Locate the cell with the specified text and output its (X, Y) center coordinate. 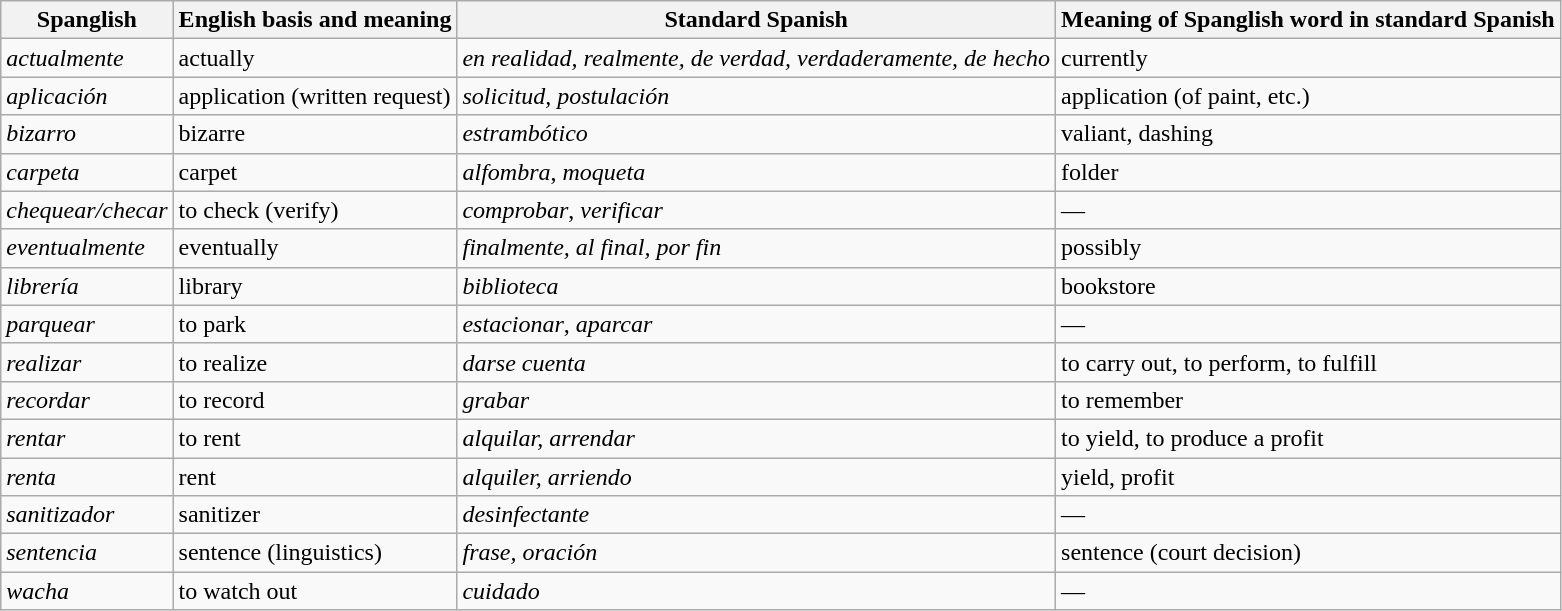
to remember (1308, 400)
Standard Spanish (756, 20)
bizarro (87, 134)
biblioteca (756, 286)
to realize (315, 362)
sanitizador (87, 515)
eventualmente (87, 248)
alquiler, arriendo (756, 477)
yield, profit (1308, 477)
grabar (756, 400)
sentence (court decision) (1308, 553)
en realidad, realmente, de verdad, verdaderamente, de hecho (756, 58)
to carry out, to perform, to fulfill (1308, 362)
alfombra, moqueta (756, 172)
bizarre (315, 134)
darse cuenta (756, 362)
comprobar, verificar (756, 210)
cuidado (756, 591)
to yield, to produce a profit (1308, 438)
application (of paint, etc.) (1308, 96)
recordar (87, 400)
Spanglish (87, 20)
actualmente (87, 58)
alquilar, arrendar (756, 438)
Meaning of Spanglish word in standard Spanish (1308, 20)
aplicación (87, 96)
sentence (linguistics) (315, 553)
to rent (315, 438)
wacha (87, 591)
eventually (315, 248)
librería (87, 286)
solicitud, postulación (756, 96)
application (written request) (315, 96)
desinfectante (756, 515)
to check (verify) (315, 210)
frase, oración (756, 553)
English basis and meaning (315, 20)
actually (315, 58)
to park (315, 324)
finalmente, al final, por fin (756, 248)
folder (1308, 172)
carpet (315, 172)
sentencia (87, 553)
sanitizer (315, 515)
rentar (87, 438)
renta (87, 477)
to watch out (315, 591)
possibly (1308, 248)
chequear/checar (87, 210)
to record (315, 400)
rent (315, 477)
currently (1308, 58)
carpeta (87, 172)
estacionar, aparcar (756, 324)
parquear (87, 324)
bookstore (1308, 286)
estrambótico (756, 134)
realizar (87, 362)
valiant, dashing (1308, 134)
library (315, 286)
